Capture the cell that displays the provided text and extract its (x, y) central coordinate. 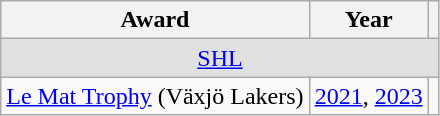
Le Mat Trophy (Växjö Lakers) (155, 96)
2021, 2023 (368, 96)
Year (368, 20)
SHL (220, 58)
Award (155, 20)
